Locate the cell with the specified text and output its (x, y) center coordinate. 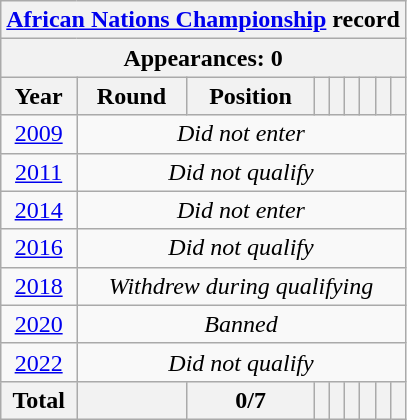
2018 (39, 286)
African Nations Championship record (204, 20)
2009 (39, 134)
2020 (39, 324)
Position (250, 96)
2014 (39, 210)
Appearances: 0 (204, 58)
2022 (39, 362)
2016 (39, 248)
Banned (242, 324)
Year (39, 96)
Withdrew during qualifying (242, 286)
Round (132, 96)
Total (39, 400)
0/7 (250, 400)
2011 (39, 172)
